Search for the cell housing the specified text and yield its [x, y] center coordinate. 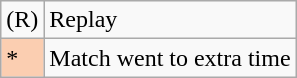
Replay [170, 20]
Match went to extra time [170, 58]
* [22, 58]
(R) [22, 20]
